Detect which cell encompasses the target text, then output its [X, Y] center coordinate. 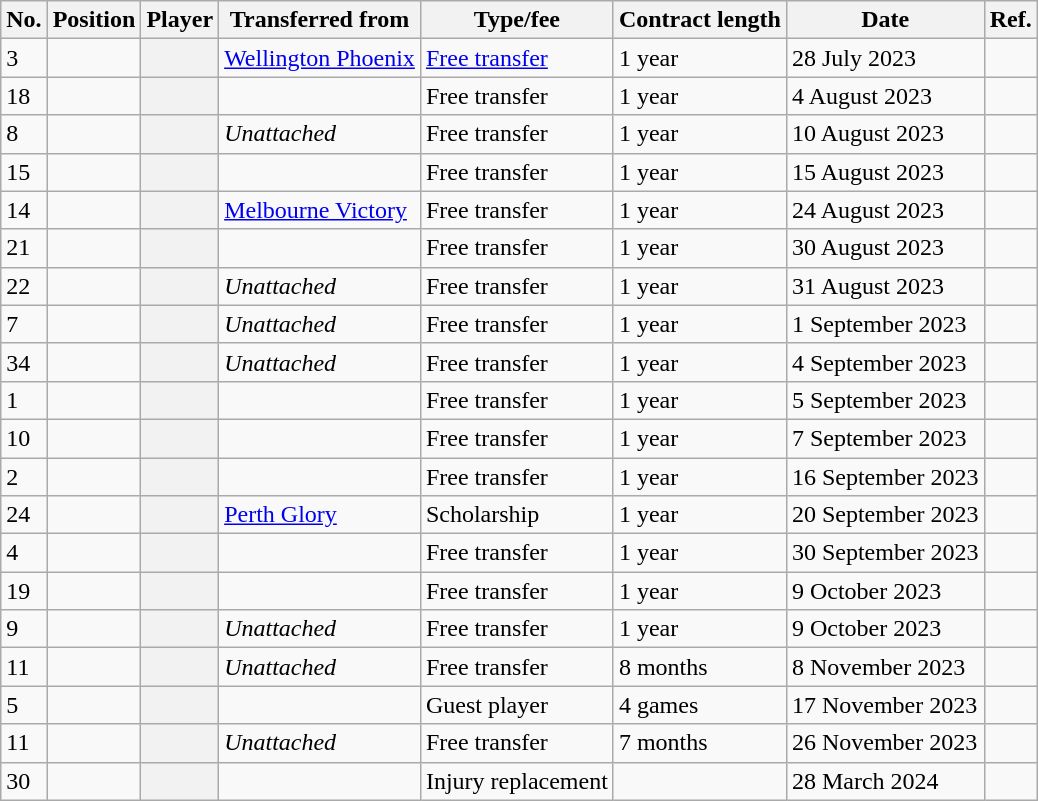
24 [24, 515]
15 [24, 172]
Position [94, 20]
18 [24, 96]
14 [24, 210]
4 September 2023 [885, 362]
5 September 2023 [885, 400]
9 [24, 629]
Melbourne Victory [320, 210]
20 September 2023 [885, 515]
7 September 2023 [885, 438]
No. [24, 20]
31 August 2023 [885, 286]
22 [24, 286]
Guest player [516, 705]
Perth Glory [320, 515]
4 [24, 553]
28 July 2023 [885, 58]
Ref. [1010, 20]
21 [24, 248]
26 November 2023 [885, 743]
Wellington Phoenix [320, 58]
Date [885, 20]
24 August 2023 [885, 210]
30 September 2023 [885, 553]
8 months [700, 667]
10 August 2023 [885, 134]
2 [24, 477]
7 months [700, 743]
1 [24, 400]
3 [24, 58]
17 November 2023 [885, 705]
30 [24, 781]
Transferred from [320, 20]
4 August 2023 [885, 96]
16 September 2023 [885, 477]
5 [24, 705]
Player [180, 20]
Scholarship [516, 515]
Type/fee [516, 20]
8 November 2023 [885, 667]
30 August 2023 [885, 248]
Injury replacement [516, 781]
1 September 2023 [885, 324]
Contract length [700, 20]
28 March 2024 [885, 781]
34 [24, 362]
8 [24, 134]
10 [24, 438]
19 [24, 591]
4 games [700, 705]
15 August 2023 [885, 172]
7 [24, 324]
